Locate the cell with the specified text and output its [X, Y] center coordinate. 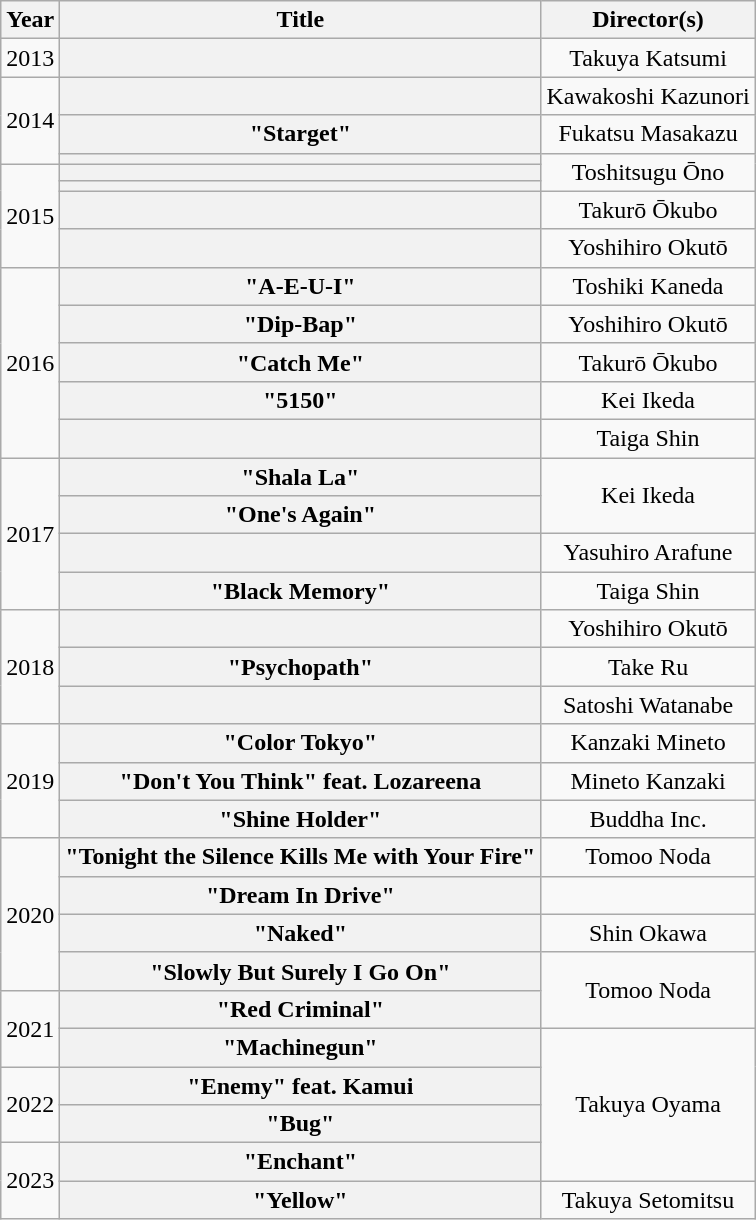
Satoshi Watanabe [648, 705]
"Black Memory" [300, 591]
"Enemy" feat. Kamui [300, 1085]
2017 [30, 534]
2019 [30, 781]
"Yellow" [300, 1200]
"One's Again" [300, 515]
Takuya Setomitsu [648, 1200]
Director(s) [648, 20]
"Naked" [300, 933]
2023 [30, 1181]
Buddha Inc. [648, 819]
"A-E-U-I" [300, 286]
2022 [30, 1104]
Takuya Katsumi [648, 58]
2014 [30, 120]
Toshiki Kaneda [648, 286]
"Slowly But Surely I Go On" [300, 971]
Shin Okawa [648, 933]
"Machinegun" [300, 1047]
2021 [30, 1028]
Take Ru [648, 667]
"Dream In Drive" [300, 895]
"Dip-Bap" [300, 324]
"Enchant" [300, 1162]
2018 [30, 667]
2015 [30, 216]
"Red Criminal" [300, 1009]
Mineto Kanzaki [648, 781]
"Bug" [300, 1124]
"Psychopath" [300, 667]
Year [30, 20]
"Shala La" [300, 477]
Kawakoshi Kazunori [648, 96]
Title [300, 20]
"Tonight the Silence Kills Me with Your Fire" [300, 857]
"Catch Me" [300, 362]
2013 [30, 58]
Toshitsugu Ōno [648, 172]
"Starget" [300, 134]
Yasuhiro Arafune [648, 553]
"Shine Holder" [300, 819]
"Don't You Think" feat. Lozareena [300, 781]
"5150" [300, 400]
2016 [30, 362]
Fukatsu Masakazu [648, 134]
Kanzaki Mineto [648, 743]
"Color Tokyo" [300, 743]
2020 [30, 914]
Takuya Oyama [648, 1104]
